Find where the given text appears and provide that cell's center as [x, y] coordinate. 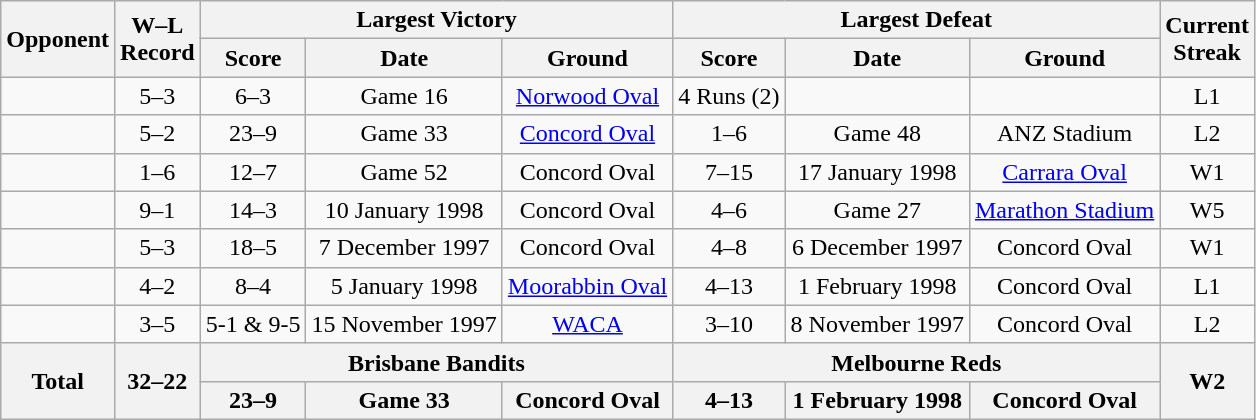
Game 52 [404, 172]
Game 16 [404, 96]
4–8 [729, 248]
Moorabbin Oval [587, 286]
15 November 1997 [404, 324]
Norwood Oval [587, 96]
5–2 [158, 134]
Largest Victory [436, 20]
Total [58, 381]
Largest Defeat [916, 20]
W–LRecord [158, 39]
4–2 [158, 286]
ANZ Stadium [1064, 134]
Opponent [58, 39]
W5 [1208, 210]
Melbourne Reds [916, 362]
4–6 [729, 210]
5-1 & 9-5 [253, 324]
3–10 [729, 324]
4 Runs (2) [729, 96]
Carrara Oval [1064, 172]
3–5 [158, 324]
6 December 1997 [877, 248]
Marathon Stadium [1064, 210]
32–22 [158, 381]
10 January 1998 [404, 210]
8 November 1997 [877, 324]
Game 48 [877, 134]
17 January 1998 [877, 172]
8–4 [253, 286]
Brisbane Bandits [436, 362]
CurrentStreak [1208, 39]
W2 [1208, 381]
12–7 [253, 172]
14–3 [253, 210]
Game 27 [877, 210]
7–15 [729, 172]
18–5 [253, 248]
9–1 [158, 210]
5 January 1998 [404, 286]
7 December 1997 [404, 248]
WACA [587, 324]
6–3 [253, 96]
